Search for the cell housing the specified text and yield its (x, y) center coordinate. 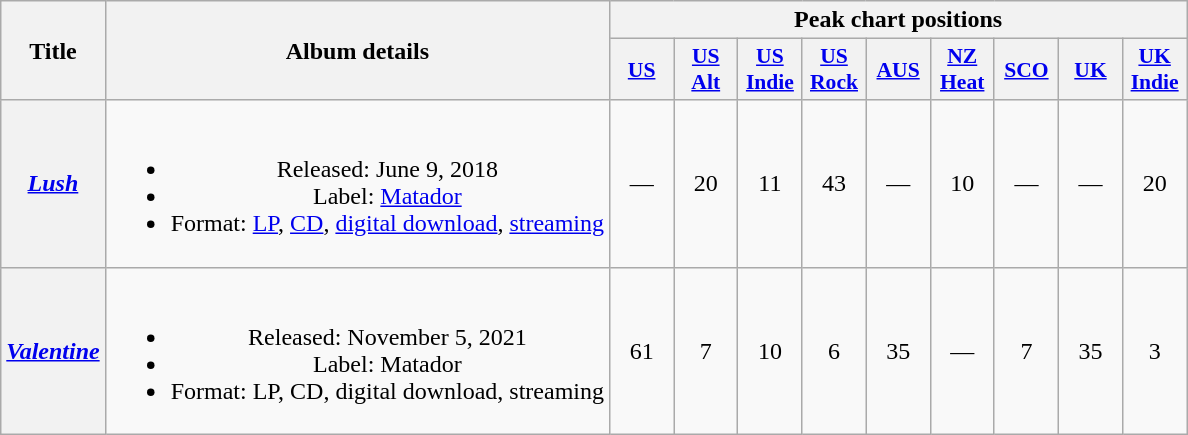
NZHeat (962, 70)
Title (53, 50)
Peak chart positions (898, 20)
61 (642, 350)
SCO (1026, 70)
3 (1155, 350)
AUS (898, 70)
11 (770, 184)
USAlt (706, 70)
USRock (834, 70)
USIndie (770, 70)
UKIndie (1155, 70)
Released: November 5, 2021Label: MatadorFormat: LP, CD, digital download, streaming (357, 350)
Lush (53, 184)
US (642, 70)
Released: June 9, 2018Label: MatadorFormat: LP, CD, digital download, streaming (357, 184)
43 (834, 184)
6 (834, 350)
Valentine (53, 350)
Album details (357, 50)
UK (1090, 70)
